Scan for the cell matching the given text and deliver its [X, Y] coordinate at center. 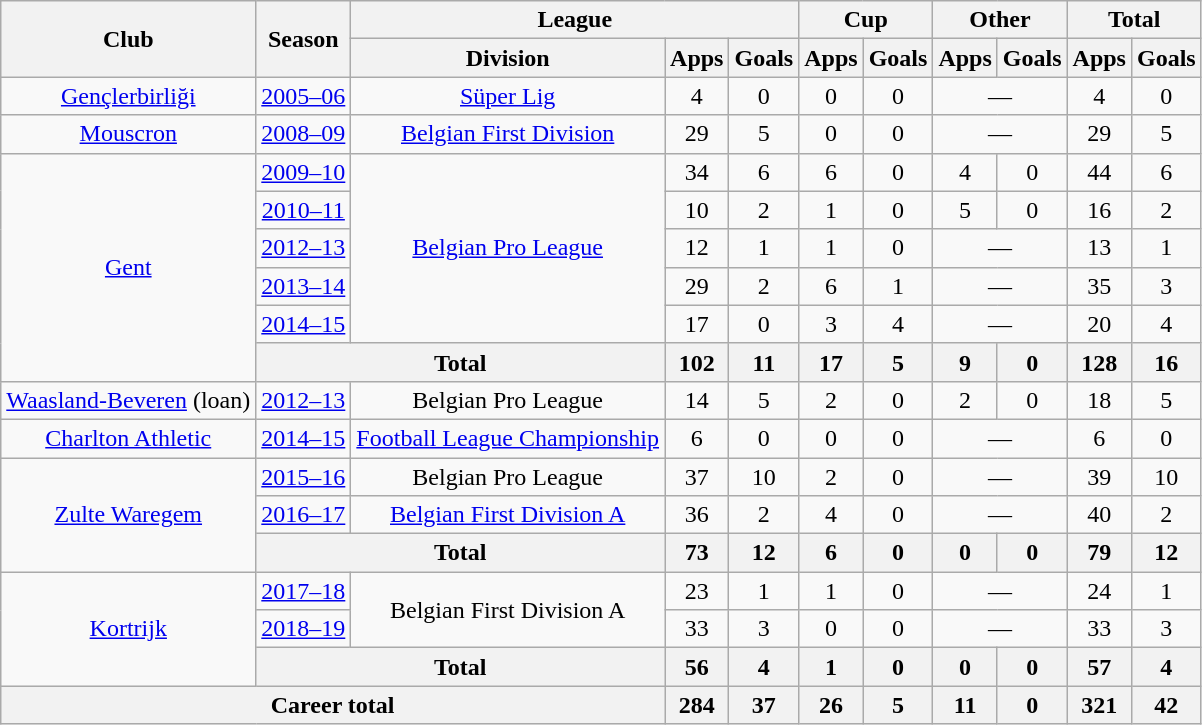
20 [1099, 324]
Waasland-Beveren (loan) [128, 400]
36 [697, 515]
24 [1099, 591]
56 [697, 667]
Season [304, 39]
Gençlerbirliği [128, 96]
284 [697, 705]
Kortrijk [128, 629]
14 [697, 400]
2008–09 [304, 134]
Career total [333, 705]
2009–10 [304, 172]
2015–16 [304, 477]
League [575, 20]
2013–14 [304, 286]
2016–17 [304, 515]
26 [831, 705]
42 [1166, 705]
Charlton Athletic [128, 438]
2018–19 [304, 629]
44 [1099, 172]
9 [965, 362]
Cup [866, 20]
2005–06 [304, 96]
Football League Championship [508, 438]
321 [1099, 705]
Süper Lig [508, 96]
2017–18 [304, 591]
Belgian First Division [508, 134]
Club [128, 39]
102 [697, 362]
Gent [128, 267]
Division [508, 58]
2010–11 [304, 210]
Other [1000, 20]
23 [697, 591]
79 [1099, 553]
34 [697, 172]
128 [1099, 362]
18 [1099, 400]
Mouscron [128, 134]
39 [1099, 477]
73 [697, 553]
40 [1099, 515]
Zulte Waregem [128, 515]
57 [1099, 667]
13 [1099, 248]
35 [1099, 286]
